Locate the cell with the specified text and output its (X, Y) center coordinate. 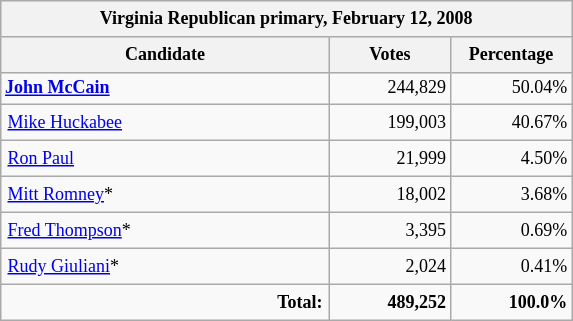
Votes (390, 55)
Total: (165, 302)
244,829 (390, 88)
489,252 (390, 302)
Mike Huckabee (165, 122)
Rudy Giuliani* (165, 266)
Fred Thompson* (165, 230)
Mitt Romney* (165, 194)
40.67% (510, 122)
Ron Paul (165, 158)
100.0% (510, 302)
3,395 (390, 230)
50.04% (510, 88)
4.50% (510, 158)
0.41% (510, 266)
John McCain (165, 88)
Virginia Republican primary, February 12, 2008 (286, 19)
18,002 (390, 194)
199,003 (390, 122)
Candidate (165, 55)
Percentage (510, 55)
2,024 (390, 266)
21,999 (390, 158)
3.68% (510, 194)
0.69% (510, 230)
